Find where the given text appears and provide that cell's center as [X, Y] coordinate. 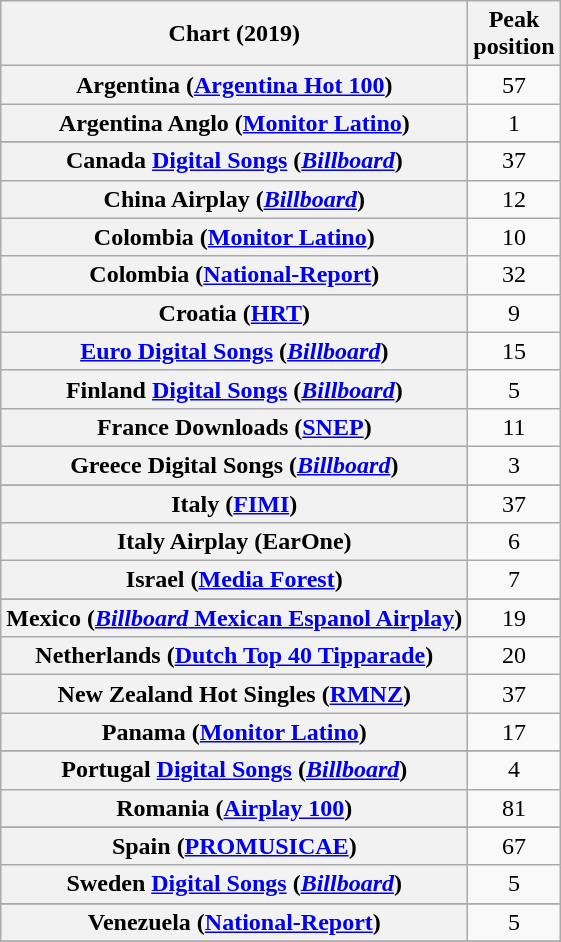
81 [514, 808]
France Downloads (SNEP) [234, 427]
6 [514, 542]
19 [514, 618]
Romania (Airplay 100) [234, 808]
17 [514, 732]
Argentina Anglo (Monitor Latino) [234, 123]
Panama (Monitor Latino) [234, 732]
New Zealand Hot Singles (RMNZ) [234, 694]
Peakposition [514, 34]
Spain (PROMUSICAE) [234, 846]
China Airplay (Billboard) [234, 199]
Portugal Digital Songs (Billboard) [234, 770]
10 [514, 237]
Finland Digital Songs (Billboard) [234, 389]
3 [514, 465]
1 [514, 123]
Sweden Digital Songs (Billboard) [234, 884]
Venezuela (National-Report) [234, 922]
7 [514, 580]
57 [514, 85]
32 [514, 275]
Chart (2019) [234, 34]
15 [514, 351]
Greece Digital Songs (Billboard) [234, 465]
Colombia (National-Report) [234, 275]
Argentina (Argentina Hot 100) [234, 85]
67 [514, 846]
9 [514, 313]
4 [514, 770]
Mexico (Billboard Mexican Espanol Airplay) [234, 618]
Croatia (HRT) [234, 313]
20 [514, 656]
Canada Digital Songs (Billboard) [234, 161]
11 [514, 427]
Italy Airplay (EarOne) [234, 542]
Netherlands (Dutch Top 40 Tipparade) [234, 656]
Italy (FIMI) [234, 503]
Euro Digital Songs (Billboard) [234, 351]
12 [514, 199]
Colombia (Monitor Latino) [234, 237]
Israel (Media Forest) [234, 580]
